Identify which cell holds the provided text, then report its (X, Y) central coordinate. 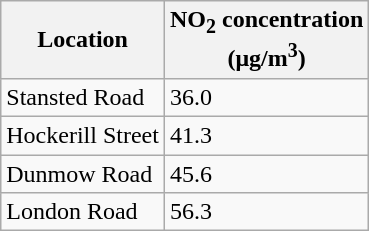
London Road (83, 212)
Stansted Road (83, 98)
41.3 (266, 136)
Location (83, 40)
Hockerill Street (83, 136)
56.3 (266, 212)
36.0 (266, 98)
45.6 (266, 174)
Dunmow Road (83, 174)
NO2 concentration(μg/m3) (266, 40)
